Return (x, y) of the center of cell containing provided text 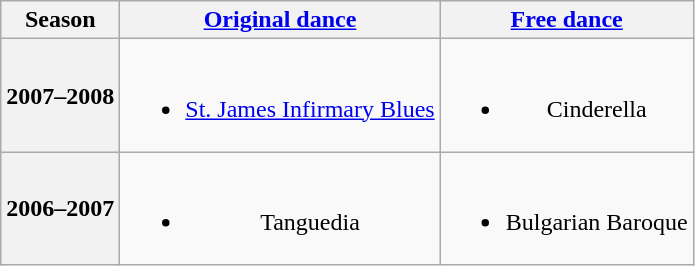
St. James Infirmary Blues (280, 96)
Season (60, 20)
Tanguedia (280, 208)
Bulgarian Baroque (566, 208)
2007–2008 (60, 96)
Original dance (280, 20)
Cinderella (566, 96)
Free dance (566, 20)
2006–2007 (60, 208)
